Output the [x, y] coordinate of the center of the cell containing the given text.  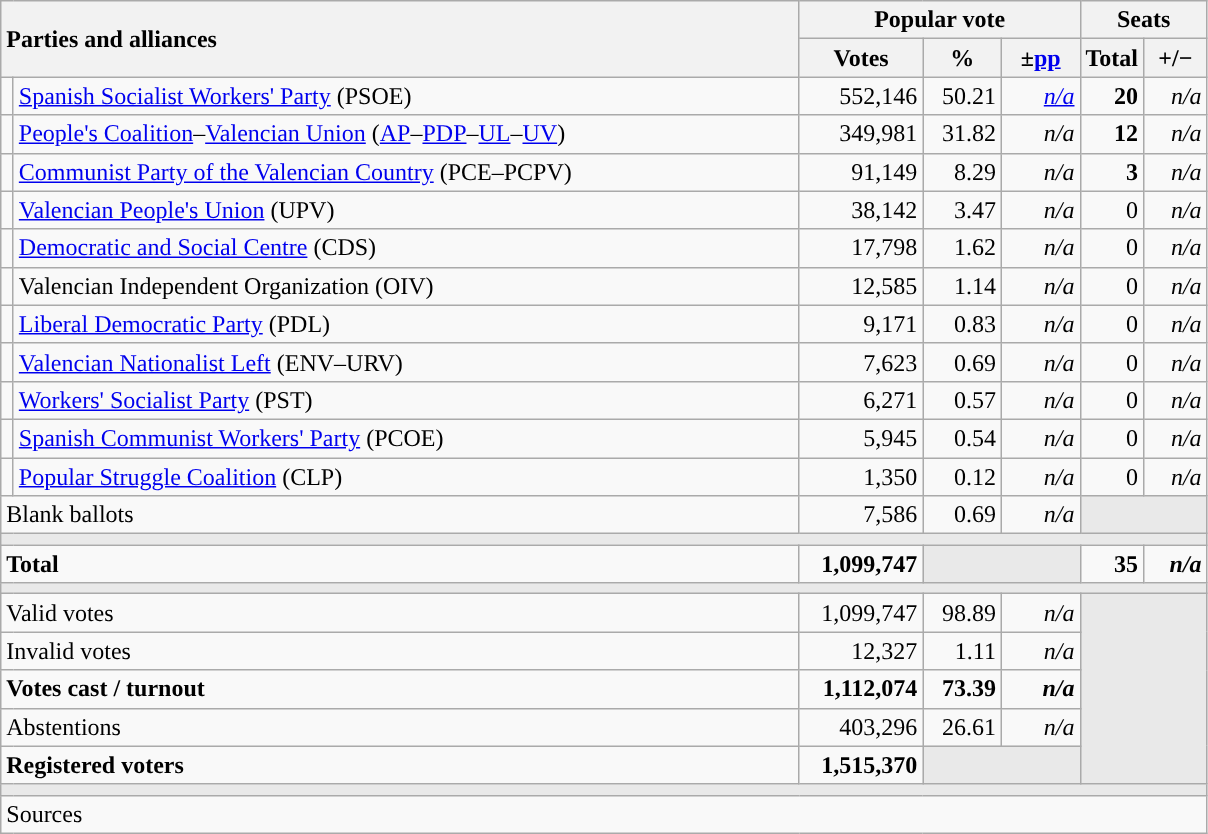
Seats [1144, 20]
Valencian People's Union (UPV) [406, 210]
People's Coalition–Valencian Union (AP–PDP–UL–UV) [406, 134]
12,585 [861, 286]
Registered voters [400, 765]
Parties and alliances [400, 39]
0.57 [962, 400]
5,945 [861, 438]
Workers' Socialist Party (PST) [406, 400]
Votes cast / turnout [400, 689]
Invalid votes [400, 651]
0.12 [962, 477]
26.61 [962, 727]
552,146 [861, 96]
38,142 [861, 210]
349,981 [861, 134]
6,271 [861, 400]
31.82 [962, 134]
Popular Struggle Coalition (CLP) [406, 477]
17,798 [861, 248]
Democratic and Social Centre (CDS) [406, 248]
12,327 [861, 651]
+/− [1176, 58]
7,623 [861, 362]
0.83 [962, 324]
Valid votes [400, 613]
Valencian Independent Organization (OIV) [406, 286]
1,350 [861, 477]
Communist Party of the Valencian Country (PCE–PCPV) [406, 172]
Abstentions [400, 727]
±pp [1040, 58]
Spanish Communist Workers' Party (PCOE) [406, 438]
91,149 [861, 172]
Valencian Nationalist Left (ENV–URV) [406, 362]
50.21 [962, 96]
3.47 [962, 210]
3 [1112, 172]
1.11 [962, 651]
403,296 [861, 727]
20 [1112, 96]
8.29 [962, 172]
73.39 [962, 689]
Spanish Socialist Workers' Party (PSOE) [406, 96]
1,515,370 [861, 765]
% [962, 58]
Votes [861, 58]
9,171 [861, 324]
0.54 [962, 438]
Sources [604, 814]
1,112,074 [861, 689]
Liberal Democratic Party (PDL) [406, 324]
98.89 [962, 613]
12 [1112, 134]
1.14 [962, 286]
Popular vote [940, 20]
Blank ballots [400, 515]
35 [1112, 564]
1.62 [962, 248]
7,586 [861, 515]
